Find where the given text appears and provide that cell's center as (X, Y) coordinate. 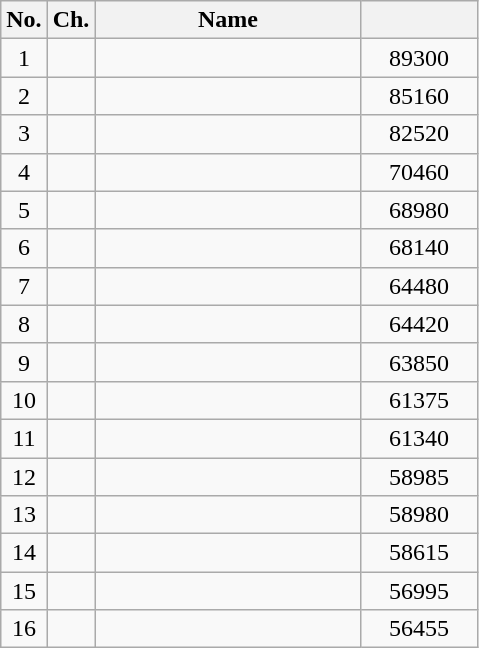
63850 (419, 362)
9 (24, 362)
58980 (419, 515)
56455 (419, 629)
5 (24, 210)
64420 (419, 324)
8 (24, 324)
1 (24, 58)
56995 (419, 591)
89300 (419, 58)
61375 (419, 400)
15 (24, 591)
No. (24, 20)
13 (24, 515)
11 (24, 438)
16 (24, 629)
85160 (419, 96)
4 (24, 172)
61340 (419, 438)
70460 (419, 172)
58985 (419, 477)
82520 (419, 134)
58615 (419, 553)
68140 (419, 248)
3 (24, 134)
14 (24, 553)
64480 (419, 286)
6 (24, 248)
Name (228, 20)
2 (24, 96)
10 (24, 400)
12 (24, 477)
7 (24, 286)
68980 (419, 210)
Ch. (71, 20)
